Return [x, y] of the center of cell containing provided text 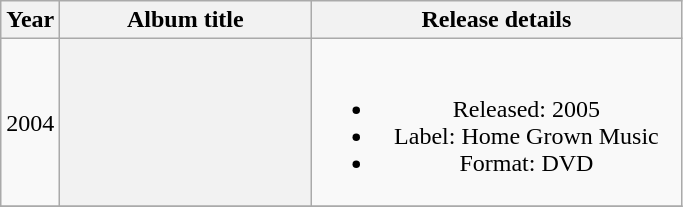
Released: 2005Label: Home Grown MusicFormat: DVD [496, 122]
Year [30, 20]
Album title [186, 20]
2004 [30, 122]
Release details [496, 20]
